Capture the cell that displays the provided text and extract its (x, y) central coordinate. 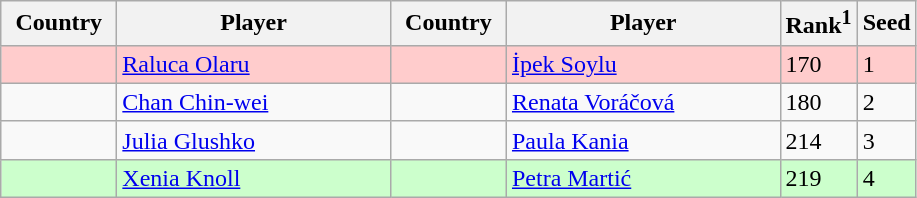
Rank1 (818, 24)
1 (886, 64)
Paula Kania (643, 140)
170 (818, 64)
Raluca Olaru (254, 64)
Xenia Knoll (254, 178)
İpek Soylu (643, 64)
Chan Chin-wei (254, 102)
219 (818, 178)
180 (818, 102)
Renata Voráčová (643, 102)
3 (886, 140)
Petra Martić (643, 178)
214 (818, 140)
4 (886, 178)
Julia Glushko (254, 140)
2 (886, 102)
Seed (886, 24)
